Capture the cell that displays the provided text and extract its (X, Y) central coordinate. 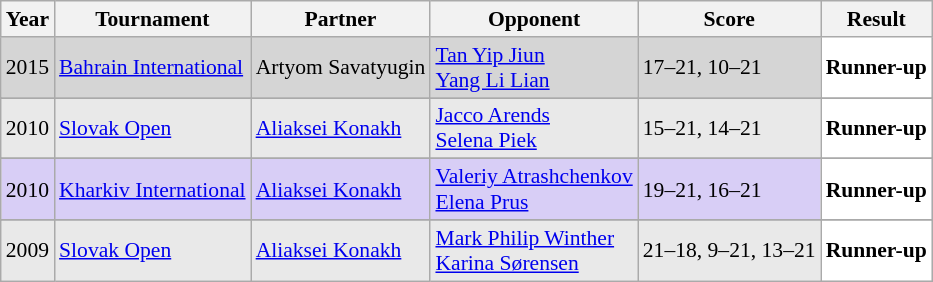
Valeriy Atrashchenkov Elena Prus (534, 190)
Jacco Arends Selena Piek (534, 128)
Score (730, 19)
Tan Yip Jiun Yang Li Lian (534, 68)
Opponent (534, 19)
Result (876, 19)
Tournament (152, 19)
21–18, 9–21, 13–21 (730, 250)
19–21, 16–21 (730, 190)
Partner (341, 19)
15–21, 14–21 (730, 128)
Kharkiv International (152, 190)
Year (28, 19)
Bahrain International (152, 68)
Artyom Savatyugin (341, 68)
2015 (28, 68)
17–21, 10–21 (730, 68)
Mark Philip Winther Karina Sørensen (534, 250)
2009 (28, 250)
